Pinpoint the cell where the given text exists, returning its [X, Y] midpoint coordinate. 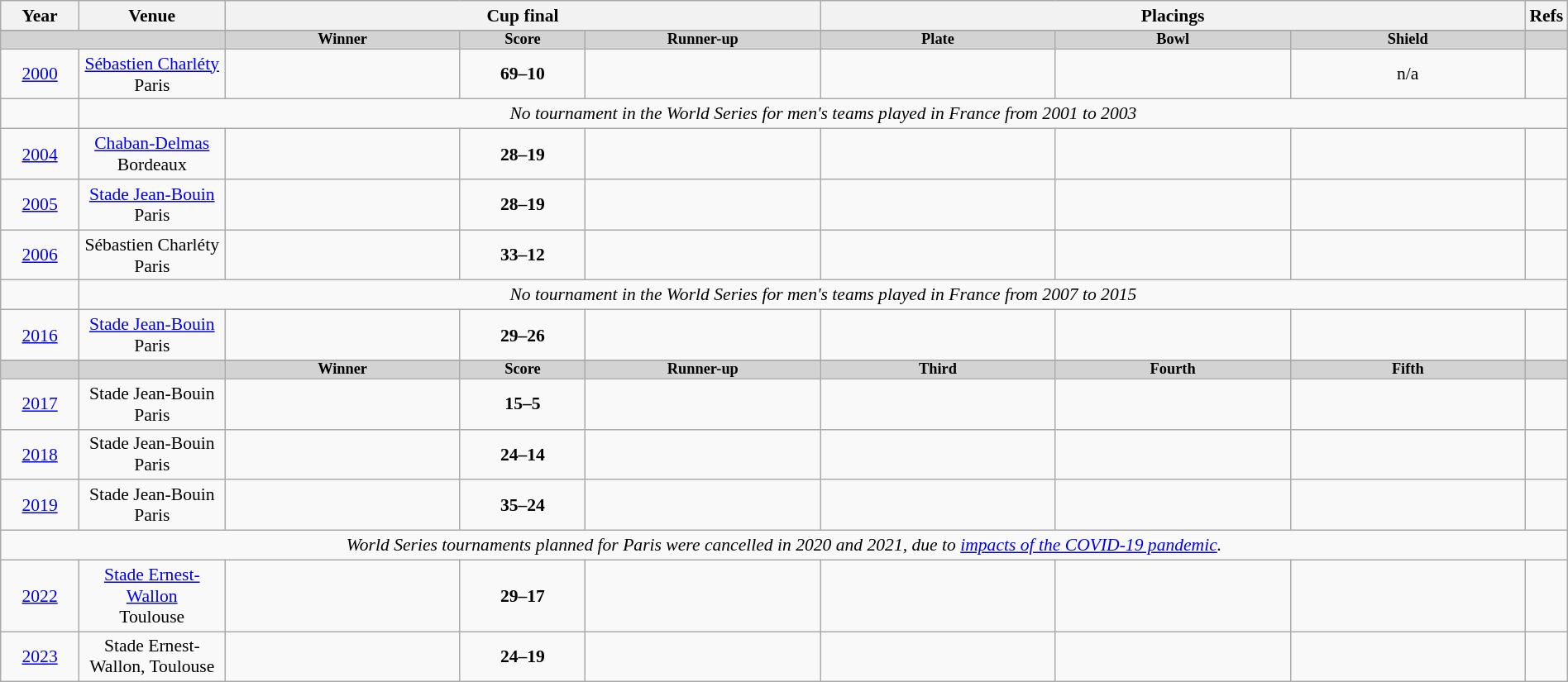
2022 [40, 595]
2005 [40, 205]
Fourth [1173, 370]
Cup final [523, 16]
69–10 [523, 74]
33–12 [523, 255]
24–19 [523, 656]
15–5 [523, 403]
2006 [40, 255]
Shield [1408, 40]
29–26 [523, 336]
Chaban-Delmas Bordeaux [152, 154]
Third [938, 370]
35–24 [523, 506]
2018 [40, 455]
No tournament in the World Series for men's teams played in France from 2001 to 2003 [823, 114]
2023 [40, 656]
Year [40, 16]
29–17 [523, 595]
2004 [40, 154]
Plate [938, 40]
Venue [152, 16]
Stade Jean-BouinParis [152, 336]
Refs [1546, 16]
24–14 [523, 455]
2017 [40, 403]
2016 [40, 336]
World Series tournaments planned for Paris were cancelled in 2020 and 2021, due to impacts of the COVID-19 pandemic. [784, 546]
2000 [40, 74]
Stade Ernest-Wallon Toulouse [152, 595]
Fifth [1408, 370]
Bowl [1173, 40]
No tournament in the World Series for men's teams played in France from 2007 to 2015 [823, 295]
Placings [1173, 16]
Stade Ernest-Wallon, Toulouse [152, 656]
n/a [1408, 74]
2019 [40, 506]
